Return [x, y] of the center of cell containing provided text 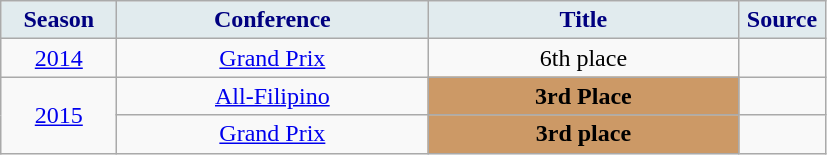
2014 [59, 58]
2015 [59, 115]
Source [782, 20]
Season [59, 20]
6th place [584, 58]
Conference [272, 20]
3rd Place [584, 96]
Title [584, 20]
All-Filipino [272, 96]
3rd place [584, 134]
